Scan for the cell matching the given text and deliver its [x, y] coordinate at center. 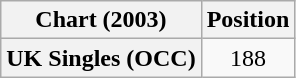
188 [248, 58]
Position [248, 20]
UK Singles (OCC) [101, 58]
Chart (2003) [101, 20]
